Identify which cell holds the provided text, then report its [X, Y] central coordinate. 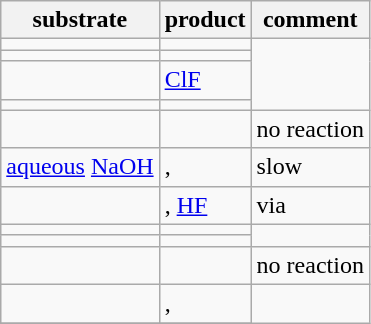
ClF [205, 80]
comment [310, 20]
, HF [205, 205]
substrate [80, 20]
aqueous NaOH [80, 167]
slow [310, 167]
product [205, 20]
via [310, 205]
